Extract the (X, Y) coordinate from the center of the cell holding the provided text.  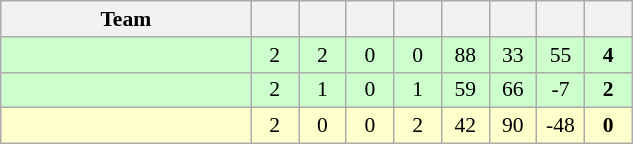
90 (513, 126)
59 (465, 90)
88 (465, 55)
4 (608, 55)
66 (513, 90)
Team (126, 19)
33 (513, 55)
-7 (561, 90)
55 (561, 55)
-48 (561, 126)
42 (465, 126)
